Extract the (X, Y) coordinate from the center of the cell holding the provided text.  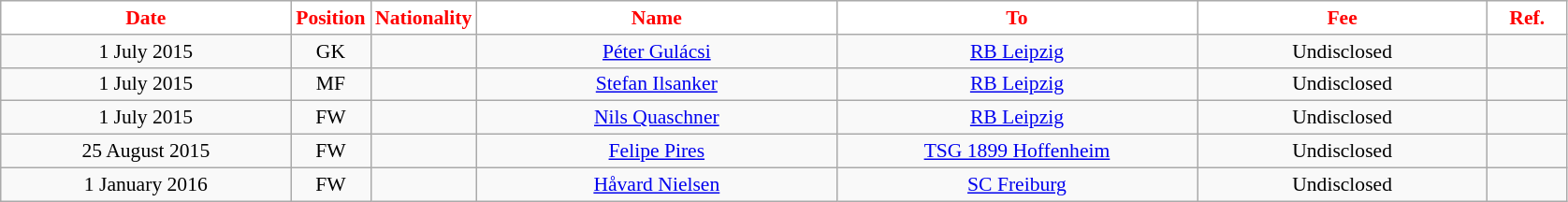
TSG 1899 Hoffenheim (1016, 151)
1 January 2016 (146, 184)
Nationality (423, 18)
Nils Quaschner (657, 118)
Felipe Pires (657, 151)
SC Freiburg (1016, 184)
Name (657, 18)
MF (331, 84)
Fee (1343, 18)
To (1016, 18)
Péter Gulácsi (657, 51)
Stefan Ilsanker (657, 84)
Date (146, 18)
GK (331, 51)
25 August 2015 (146, 151)
Håvard Nielsen (657, 184)
Position (331, 18)
Ref. (1527, 18)
